Return the (x, y) coordinate for the center point of the cell that contains the specified text.  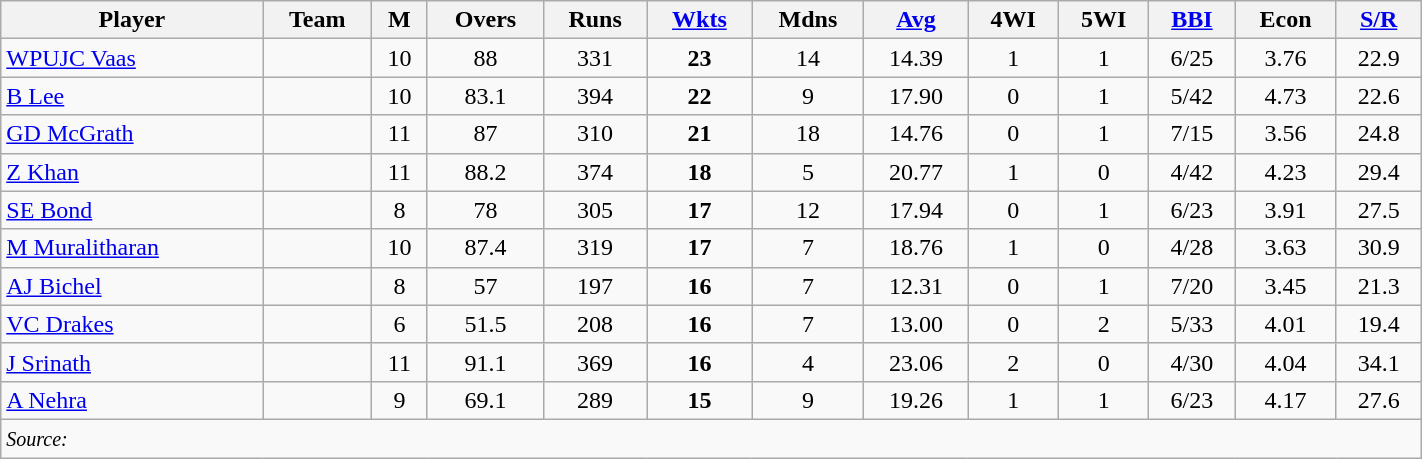
18.76 (916, 248)
GD McGrath (132, 134)
5 (808, 172)
374 (594, 172)
4/28 (1192, 248)
91.1 (485, 362)
22.6 (1378, 96)
4/30 (1192, 362)
22 (700, 96)
M (399, 20)
BBI (1192, 20)
14.39 (916, 58)
24.8 (1378, 134)
69.1 (485, 400)
Wkts (700, 20)
21 (700, 134)
7/15 (1192, 134)
7/20 (1192, 286)
5WI (1103, 20)
20.77 (916, 172)
29.4 (1378, 172)
4.17 (1286, 400)
369 (594, 362)
AJ Bichel (132, 286)
Z Khan (132, 172)
289 (594, 400)
51.5 (485, 324)
22.9 (1378, 58)
23.06 (916, 362)
4.23 (1286, 172)
27.5 (1378, 210)
88.2 (485, 172)
Avg (916, 20)
208 (594, 324)
78 (485, 210)
87 (485, 134)
12.31 (916, 286)
30.9 (1378, 248)
3.76 (1286, 58)
19.26 (916, 400)
5/42 (1192, 96)
83.1 (485, 96)
17.90 (916, 96)
88 (485, 58)
331 (594, 58)
57 (485, 286)
319 (594, 248)
Mdns (808, 20)
Overs (485, 20)
Econ (1286, 20)
310 (594, 134)
S/R (1378, 20)
27.6 (1378, 400)
14 (808, 58)
34.1 (1378, 362)
Team (317, 20)
14.76 (916, 134)
WPUJC Vaas (132, 58)
305 (594, 210)
J Srinath (132, 362)
87.4 (485, 248)
394 (594, 96)
3.91 (1286, 210)
6 (399, 324)
17.94 (916, 210)
4WI (1013, 20)
SE Bond (132, 210)
A Nehra (132, 400)
197 (594, 286)
4.01 (1286, 324)
4 (808, 362)
12 (808, 210)
Source: (711, 438)
3.56 (1286, 134)
21.3 (1378, 286)
Player (132, 20)
3.45 (1286, 286)
5/33 (1192, 324)
19.4 (1378, 324)
4/42 (1192, 172)
6/25 (1192, 58)
15 (700, 400)
4.73 (1286, 96)
VC Drakes (132, 324)
3.63 (1286, 248)
13.00 (916, 324)
4.04 (1286, 362)
Runs (594, 20)
B Lee (132, 96)
23 (700, 58)
M Muralitharan (132, 248)
